Search for the cell housing the specified text and yield its [x, y] center coordinate. 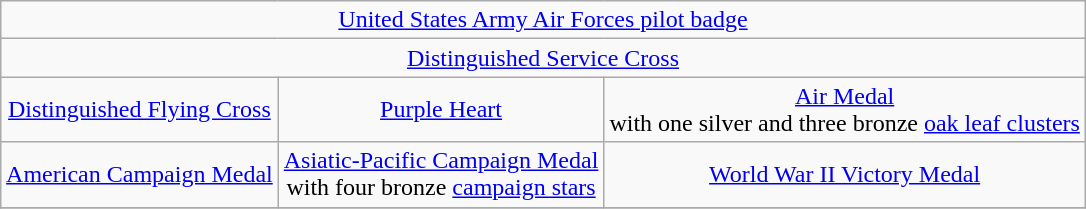
Air Medalwith one silver and three bronze oak leaf clusters [845, 110]
Distinguished Flying Cross [140, 110]
Distinguished Service Cross [544, 58]
Purple Heart [441, 110]
Asiatic-Pacific Campaign Medalwith four bronze campaign stars [441, 174]
United States Army Air Forces pilot badge [544, 20]
World War II Victory Medal [845, 174]
American Campaign Medal [140, 174]
